Identify which cell holds the provided text, then report its [x, y] central coordinate. 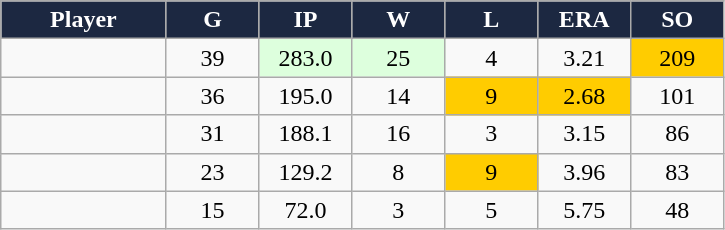
36 [212, 96]
209 [678, 58]
23 [212, 172]
8 [398, 172]
101 [678, 96]
Player [84, 20]
3.21 [584, 58]
188.1 [306, 134]
G [212, 20]
83 [678, 172]
86 [678, 134]
3.15 [584, 134]
16 [398, 134]
283.0 [306, 58]
129.2 [306, 172]
39 [212, 58]
14 [398, 96]
31 [212, 134]
L [492, 20]
IP [306, 20]
15 [212, 210]
25 [398, 58]
ERA [584, 20]
72.0 [306, 210]
W [398, 20]
195.0 [306, 96]
5.75 [584, 210]
3.96 [584, 172]
2.68 [584, 96]
SO [678, 20]
48 [678, 210]
4 [492, 58]
5 [492, 210]
